Pinpoint the cell where the given text exists, returning its [X, Y] midpoint coordinate. 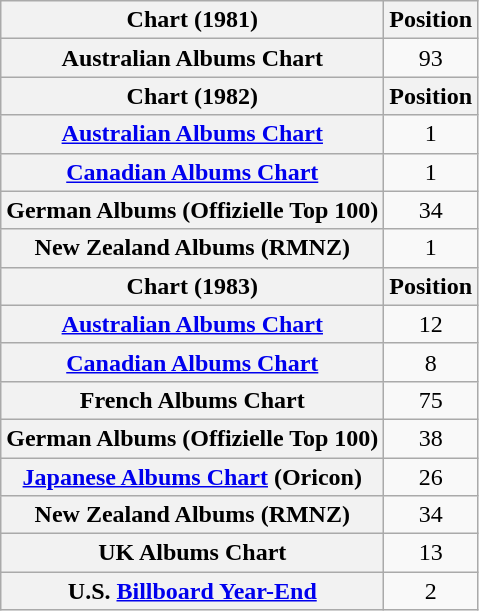
93 [431, 58]
Chart (1981) [192, 20]
U.S. Billboard Year-End [192, 591]
French Albums Chart [192, 400]
UK Albums Chart [192, 553]
38 [431, 438]
13 [431, 553]
Chart (1982) [192, 96]
75 [431, 400]
8 [431, 362]
Japanese Albums Chart (Oricon) [192, 477]
2 [431, 591]
12 [431, 324]
26 [431, 477]
Chart (1983) [192, 286]
